Capture the cell that displays the provided text and extract its (x, y) central coordinate. 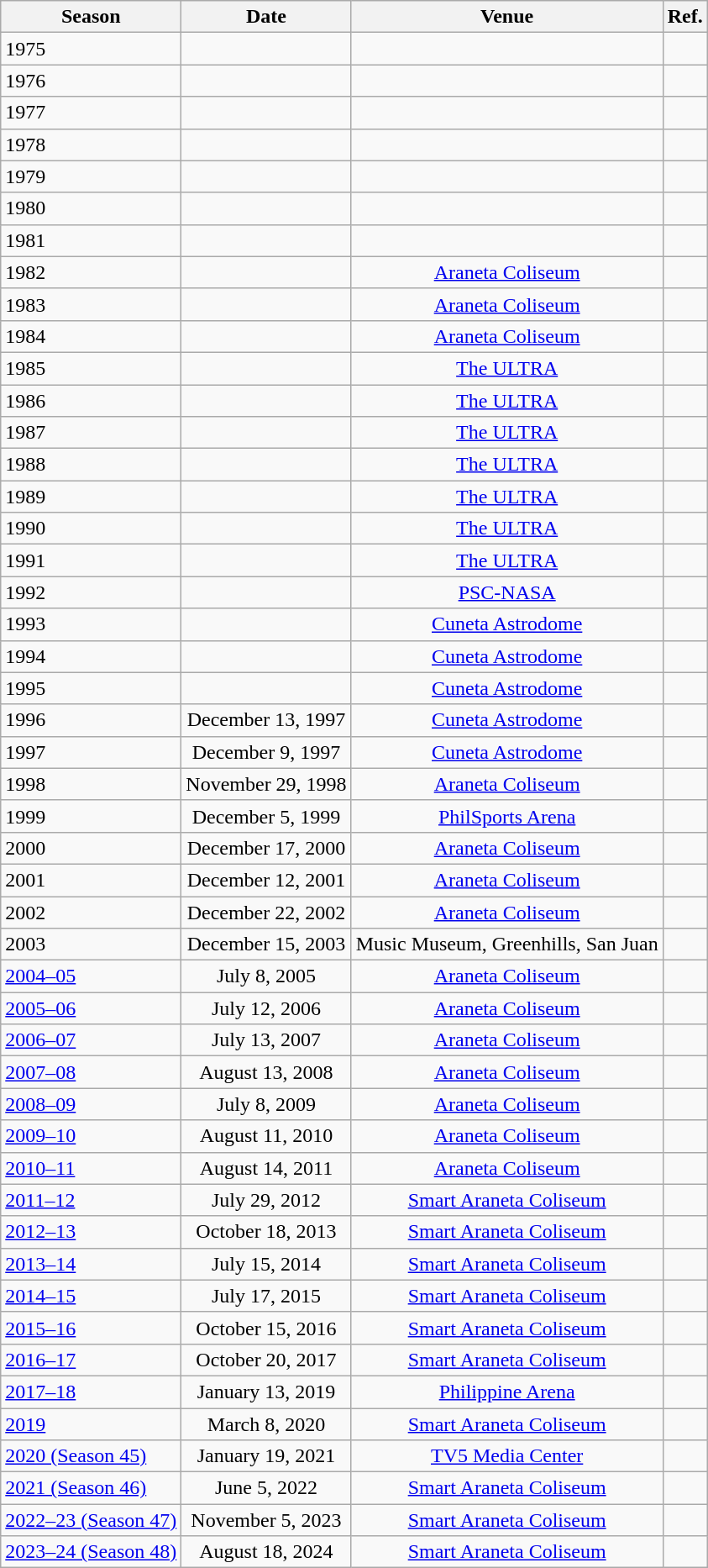
Philippine Arena (507, 1392)
1997 (91, 752)
July 29, 2012 (266, 1200)
1975 (91, 49)
March 8, 2020 (266, 1424)
PhilSports Arena (507, 816)
October 20, 2017 (266, 1360)
1982 (91, 272)
2008–09 (91, 1104)
1987 (91, 433)
1976 (91, 81)
2006–07 (91, 1040)
August 18, 2024 (266, 1552)
December 22, 2002 (266, 912)
January 13, 2019 (266, 1392)
October 15, 2016 (266, 1328)
December 5, 1999 (266, 816)
2017–18 (91, 1392)
1995 (91, 688)
December 13, 1997 (266, 720)
1996 (91, 720)
December 17, 2000 (266, 848)
July 15, 2014 (266, 1264)
2009–10 (91, 1136)
Venue (507, 17)
2007–08 (91, 1072)
Ref. (685, 17)
PSC-NASA (507, 592)
2005–06 (91, 1008)
Season (91, 17)
1980 (91, 208)
2004–05 (91, 976)
1990 (91, 529)
1986 (91, 401)
July 8, 2005 (266, 976)
July 17, 2015 (266, 1296)
2002 (91, 912)
December 12, 2001 (266, 880)
1993 (91, 624)
2019 (91, 1424)
December 9, 1997 (266, 752)
2021 (Season 46) (91, 1488)
2020 (Season 45) (91, 1456)
2023–24 (Season 48) (91, 1552)
1989 (91, 497)
2012–13 (91, 1232)
November 5, 2023 (266, 1520)
1984 (91, 336)
1985 (91, 368)
1979 (91, 176)
2015–16 (91, 1328)
1998 (91, 784)
Date (266, 17)
2010–11 (91, 1168)
1983 (91, 304)
January 19, 2021 (266, 1456)
1978 (91, 145)
TV5 Media Center (507, 1456)
2001 (91, 880)
2013–14 (91, 1264)
1991 (91, 560)
June 5, 2022 (266, 1488)
2003 (91, 944)
July 13, 2007 (266, 1040)
November 29, 1998 (266, 784)
2022–23 (Season 47) (91, 1520)
July 12, 2006 (266, 1008)
1977 (91, 113)
2016–17 (91, 1360)
1981 (91, 240)
August 14, 2011 (266, 1168)
July 8, 2009 (266, 1104)
1999 (91, 816)
2011–12 (91, 1200)
1992 (91, 592)
2014–15 (91, 1296)
1988 (91, 465)
1994 (91, 656)
December 15, 2003 (266, 944)
August 11, 2010 (266, 1136)
2000 (91, 848)
Music Museum, Greenhills, San Juan (507, 944)
October 18, 2013 (266, 1232)
August 13, 2008 (266, 1072)
